Search for the cell housing the specified text and yield its (x, y) center coordinate. 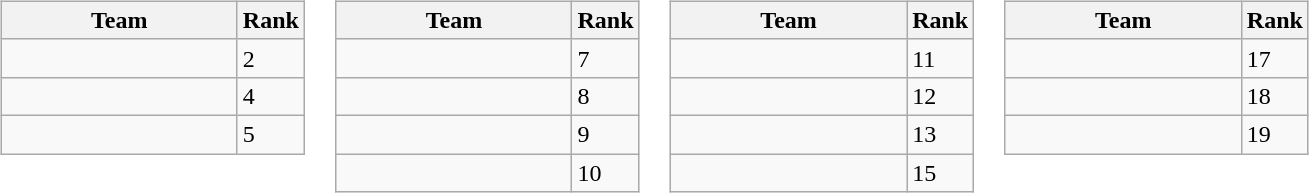
11 (940, 58)
2 (270, 58)
8 (606, 96)
15 (940, 173)
12 (940, 96)
4 (270, 96)
10 (606, 173)
17 (1274, 58)
9 (606, 134)
13 (940, 134)
19 (1274, 134)
5 (270, 134)
7 (606, 58)
18 (1274, 96)
